Return (x, y) of the center of cell containing provided text 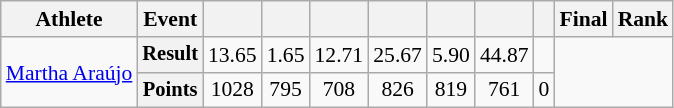
795 (286, 90)
25.67 (398, 55)
819 (451, 90)
1028 (232, 90)
Rank (644, 19)
Result (170, 55)
5.90 (451, 55)
Event (170, 19)
44.87 (504, 55)
761 (504, 90)
Final (583, 19)
826 (398, 90)
Points (170, 90)
Martha Araújo (70, 72)
1.65 (286, 55)
13.65 (232, 55)
708 (340, 90)
0 (544, 90)
12.71 (340, 55)
Athlete (70, 19)
